Capture the cell that displays the provided text and extract its (x, y) central coordinate. 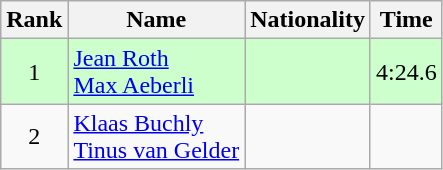
4:24.6 (406, 72)
Rank (34, 20)
Nationality (308, 20)
Time (406, 20)
Jean RothMax Aeberli (156, 72)
Name (156, 20)
1 (34, 72)
2 (34, 136)
Klaas BuchlyTinus van Gelder (156, 136)
